From the cell containing the given text, extract its center point as [x, y] coordinate. 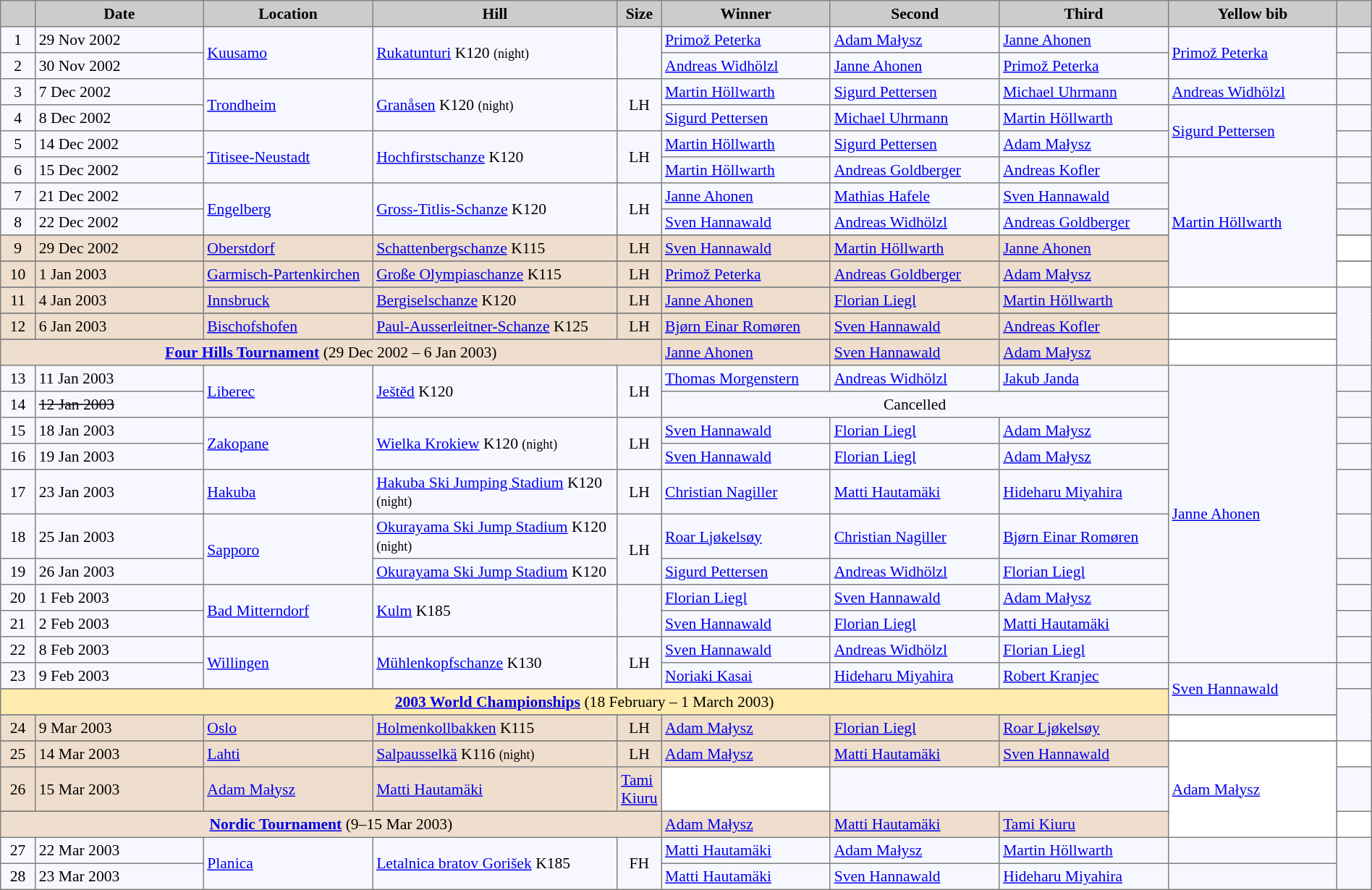
Hakuba [288, 492]
Bischofshofen [288, 326]
Hill [495, 14]
Schattenbergschanze K115 [495, 248]
15 [18, 431]
Engelberg [288, 209]
Hakuba Ski Jumping Stadium K120 (night) [495, 492]
Willingen [288, 663]
24 [18, 728]
19 Jan 2003 [119, 457]
19 [18, 572]
12 Jan 2003 [119, 404]
Four Hills Tournament (29 Dec 2002 – 6 Jan 2003) [331, 352]
Paul-Ausserleitner-Schanze K125 [495, 326]
Zakopane [288, 444]
2 [18, 66]
22 [18, 650]
1 Jan 2003 [119, 274]
8 Feb 2003 [119, 650]
Liberec [288, 391]
21 Dec 2002 [119, 196]
26 [18, 789]
Planica [288, 863]
15 Mar 2003 [119, 789]
25 Jan 2003 [119, 536]
Gross-Titlis-Schanze K120 [495, 209]
14 Mar 2003 [119, 754]
3 [18, 92]
2 Feb 2003 [119, 624]
Granåsen K120 (night) [495, 105]
22 Dec 2002 [119, 222]
22 Mar 2003 [119, 850]
Second [915, 14]
28 [18, 876]
14 Dec 2002 [119, 144]
9 Feb 2003 [119, 676]
Mathias Hafele [915, 196]
Wielka Krokiew K120 (night) [495, 444]
Rukatunturi K120 (night) [495, 53]
Okurayama Ski Jump Stadium K120 (night) [495, 536]
Oberstdorf [288, 248]
Hochfirstschanze K120 [495, 157]
1 [18, 40]
7 [18, 196]
23 [18, 676]
10 [18, 274]
Winner [746, 14]
23 Mar 2003 [119, 876]
21 [18, 624]
5 [18, 144]
Lahti [288, 754]
Location [288, 14]
Third [1084, 14]
Oslo [288, 728]
15 Dec 2002 [119, 170]
Size [640, 14]
Noriaki Kasai [746, 676]
9 [18, 248]
30 Nov 2002 [119, 66]
29 Dec 2002 [119, 248]
Jakub Janda [1084, 378]
Mühlenkopfschanze K130 [495, 663]
Ještěd K120 [495, 391]
Robert Kranjec [1084, 676]
Garmisch-Partenkirchen [288, 274]
11 Jan 2003 [119, 378]
17 [18, 492]
Titisee-Neustadt [288, 157]
1 Feb 2003 [119, 598]
Holmenkollbakken K115 [495, 728]
Sapporo [288, 549]
18 [18, 536]
Salpausselkä K116 (night) [495, 754]
Kulm K185 [495, 611]
Bad Mitterndorf [288, 611]
25 [18, 754]
Letalnica bratov Gorišek K185 [495, 863]
Innsbruck [288, 300]
6 [18, 170]
18 Jan 2003 [119, 431]
Nordic Tournament (9–15 Mar 2003) [331, 824]
Yellow bib [1252, 14]
16 [18, 457]
Date [119, 14]
Trondheim [288, 105]
Kuusamo [288, 53]
8 Dec 2002 [119, 118]
FH [640, 863]
Thomas Morgenstern [746, 378]
4 [18, 118]
2003 World Championships (18 February – 1 March 2003) [585, 702]
6 Jan 2003 [119, 326]
9 Mar 2003 [119, 728]
Okurayama Ski Jump Stadium K120 [495, 572]
26 Jan 2003 [119, 572]
7 Dec 2002 [119, 92]
Cancelled [915, 404]
Bergiselschanze K120 [495, 300]
23 Jan 2003 [119, 492]
8 [18, 222]
12 [18, 326]
Große Olympiaschanze K115 [495, 274]
29 Nov 2002 [119, 40]
11 [18, 300]
4 Jan 2003 [119, 300]
13 [18, 378]
14 [18, 404]
27 [18, 850]
20 [18, 598]
